Locate the cell with the specified text and output its (x, y) center coordinate. 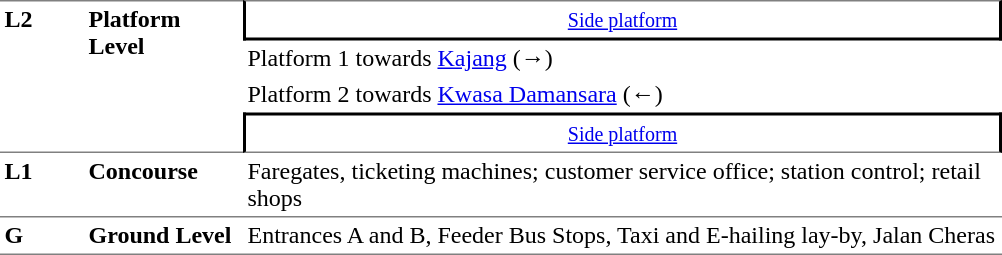
Concourse (164, 185)
L2 (42, 76)
L1 (42, 185)
Platform 1 towards Kajang (→) (622, 58)
Platform Level (164, 76)
Faregates, ticketing machines; customer service office; station control; retail shops (622, 185)
Platform 2 towards Kwasa Damansara (←) (622, 94)
